Locate the cell with the specified text and output its [x, y] center coordinate. 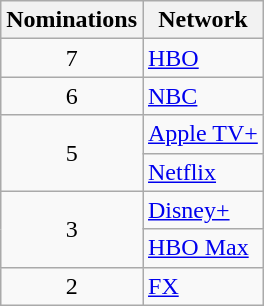
Nominations [72, 20]
5 [72, 153]
Apple TV+ [202, 134]
Network [202, 20]
HBO Max [202, 248]
NBC [202, 96]
6 [72, 96]
FX [202, 286]
7 [72, 58]
3 [72, 229]
Disney+ [202, 210]
Netflix [202, 172]
2 [72, 286]
HBO [202, 58]
